Return the (X, Y) coordinate for the center point of the cell that contains the specified text.  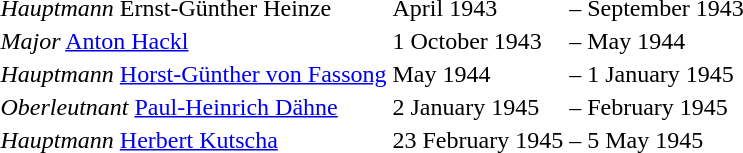
May 1944 (478, 74)
1 October 1943 (478, 41)
2 January 1945 (478, 107)
